Detect which cell encompasses the target text, then output its (x, y) center coordinate. 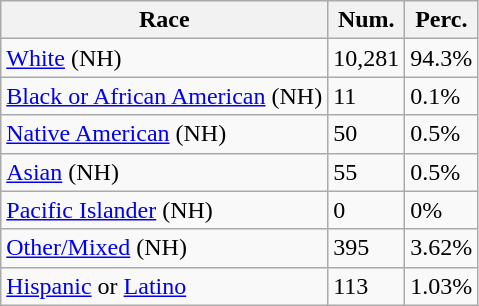
113 (366, 286)
11 (366, 96)
0% (442, 210)
Black or African American (NH) (164, 96)
0 (366, 210)
94.3% (442, 58)
Perc. (442, 20)
Num. (366, 20)
Asian (NH) (164, 172)
Native American (NH) (164, 134)
White (NH) (164, 58)
Race (164, 20)
10,281 (366, 58)
1.03% (442, 286)
3.62% (442, 248)
0.1% (442, 96)
Pacific Islander (NH) (164, 210)
50 (366, 134)
Hispanic or Latino (164, 286)
395 (366, 248)
55 (366, 172)
Other/Mixed (NH) (164, 248)
